Find where the given text appears and provide that cell's center as [X, Y] coordinate. 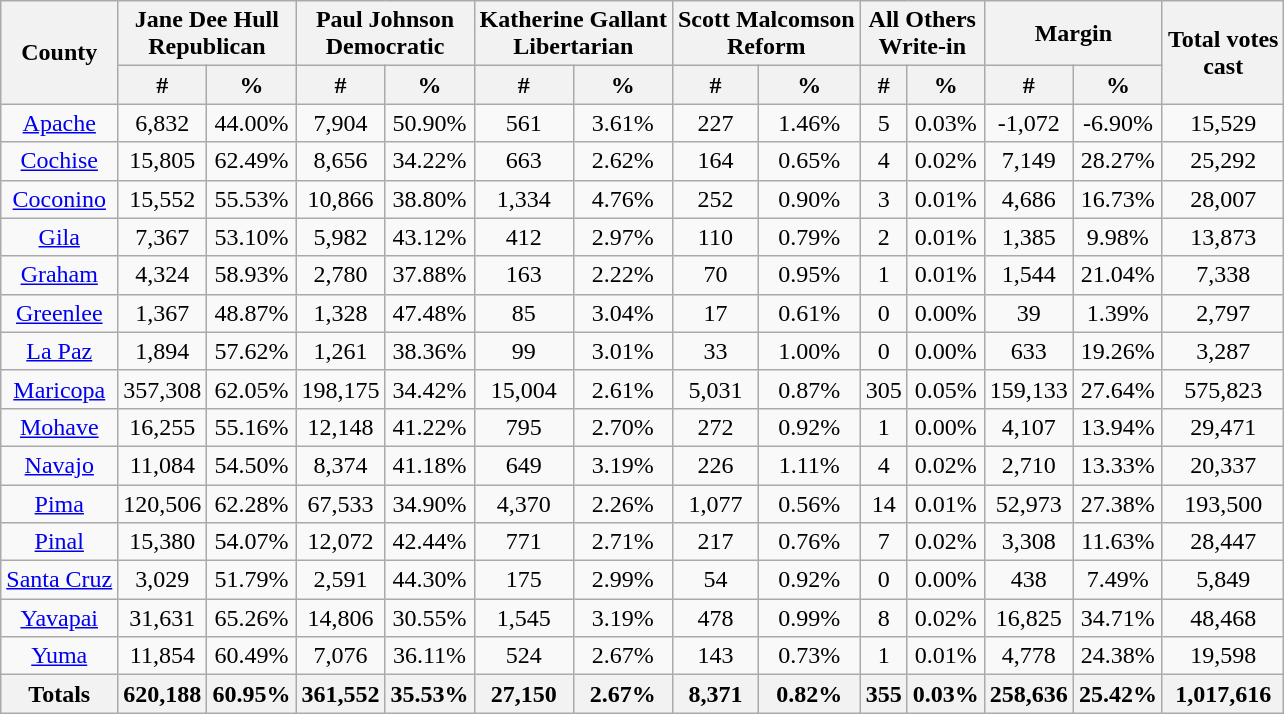
Paul JohnsonDemocratic [385, 34]
4,324 [162, 275]
62.05% [252, 389]
33 [715, 351]
575,823 [1223, 389]
2.97% [622, 237]
0.87% [809, 389]
7.49% [1118, 580]
1.46% [809, 123]
4,778 [1028, 656]
Pinal [60, 542]
2.99% [622, 580]
3.04% [622, 313]
4.76% [622, 199]
11,854 [162, 656]
0.99% [809, 618]
Santa Cruz [60, 580]
Apache [60, 123]
3,287 [1223, 351]
55.16% [252, 427]
14 [884, 503]
2.70% [622, 427]
620,188 [162, 694]
258,636 [1028, 694]
361,552 [340, 694]
159,133 [1028, 389]
438 [1028, 580]
Margin [1073, 34]
65.26% [252, 618]
19.26% [1118, 351]
5,849 [1223, 580]
Maricopa [60, 389]
Greenlee [60, 313]
5,031 [715, 389]
8,371 [715, 694]
7,904 [340, 123]
Total votescast [1223, 52]
Totals [60, 694]
16,255 [162, 427]
16.73% [1118, 199]
272 [715, 427]
37.88% [430, 275]
8,656 [340, 161]
4,686 [1028, 199]
38.36% [430, 351]
60.95% [252, 694]
252 [715, 199]
13.33% [1118, 465]
3 [884, 199]
3.61% [622, 123]
7,338 [1223, 275]
54.07% [252, 542]
0.65% [809, 161]
Katherine GallantLibertarian [573, 34]
0.90% [809, 199]
2,591 [340, 580]
3,308 [1028, 542]
4,370 [524, 503]
1,894 [162, 351]
27.64% [1118, 389]
0.82% [809, 694]
1,545 [524, 618]
0.76% [809, 542]
1,367 [162, 313]
Mohave [60, 427]
19,598 [1223, 656]
47.48% [430, 313]
17 [715, 313]
60.49% [252, 656]
67,533 [340, 503]
Navajo [60, 465]
193,500 [1223, 503]
0.73% [809, 656]
34.90% [430, 503]
53.10% [252, 237]
120,506 [162, 503]
2,797 [1223, 313]
-6.90% [1118, 123]
9.98% [1118, 237]
175 [524, 580]
44.00% [252, 123]
27.38% [1118, 503]
663 [524, 161]
633 [1028, 351]
25.42% [1118, 694]
15,552 [162, 199]
2.62% [622, 161]
10,866 [340, 199]
164 [715, 161]
305 [884, 389]
1,334 [524, 199]
357,308 [162, 389]
25,292 [1223, 161]
11,084 [162, 465]
48.87% [252, 313]
1,077 [715, 503]
1,385 [1028, 237]
7,149 [1028, 161]
58.93% [252, 275]
Cochise [60, 161]
355 [884, 694]
41.22% [430, 427]
15,380 [162, 542]
28,007 [1223, 199]
Pima [60, 503]
Graham [60, 275]
1,017,616 [1223, 694]
34.71% [1118, 618]
34.22% [430, 161]
29,471 [1223, 427]
0.79% [809, 237]
31,631 [162, 618]
2 [884, 237]
34.42% [430, 389]
13,873 [1223, 237]
524 [524, 656]
1.00% [809, 351]
2,780 [340, 275]
3,029 [162, 580]
217 [715, 542]
62.28% [252, 503]
7,367 [162, 237]
412 [524, 237]
57.62% [252, 351]
27,150 [524, 694]
0.56% [809, 503]
Yavapai [60, 618]
1,544 [1028, 275]
5 [884, 123]
15,805 [162, 161]
1.39% [1118, 313]
36.11% [430, 656]
42.44% [430, 542]
143 [715, 656]
Scott MalcomsonReform [766, 34]
1,328 [340, 313]
8 [884, 618]
16,825 [1028, 618]
771 [524, 542]
795 [524, 427]
Jane Dee HullRepublican [207, 34]
2.26% [622, 503]
20,337 [1223, 465]
41.18% [430, 465]
38.80% [430, 199]
-1,072 [1028, 123]
478 [715, 618]
1.11% [809, 465]
30.55% [430, 618]
2,710 [1028, 465]
7,076 [340, 656]
2.71% [622, 542]
54 [715, 580]
227 [715, 123]
Yuma [60, 656]
13.94% [1118, 427]
48,468 [1223, 618]
51.79% [252, 580]
99 [524, 351]
5,982 [340, 237]
62.49% [252, 161]
0.95% [809, 275]
14,806 [340, 618]
55.53% [252, 199]
All Others Write-in [922, 34]
15,529 [1223, 123]
43.12% [430, 237]
11.63% [1118, 542]
39 [1028, 313]
12,148 [340, 427]
Gila [60, 237]
110 [715, 237]
4,107 [1028, 427]
Coconino [60, 199]
52,973 [1028, 503]
44.30% [430, 580]
21.04% [1118, 275]
12,072 [340, 542]
1,261 [340, 351]
649 [524, 465]
3.01% [622, 351]
7 [884, 542]
28,447 [1223, 542]
2.22% [622, 275]
0.61% [809, 313]
163 [524, 275]
54.50% [252, 465]
198,175 [340, 389]
50.90% [430, 123]
County [60, 52]
226 [715, 465]
28.27% [1118, 161]
70 [715, 275]
35.53% [430, 694]
La Paz [60, 351]
8,374 [340, 465]
2.61% [622, 389]
561 [524, 123]
15,004 [524, 389]
24.38% [1118, 656]
0.05% [946, 389]
85 [524, 313]
6,832 [162, 123]
